Provide the (X, Y) coordinate of the cell's center where the given text is located.  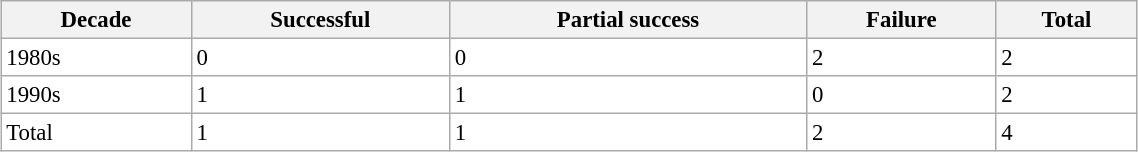
1990s (96, 95)
4 (1066, 133)
Partial success (628, 20)
Decade (96, 20)
1980s (96, 58)
Successful (320, 20)
Failure (902, 20)
